Capture the cell that displays the provided text and extract its [x, y] central coordinate. 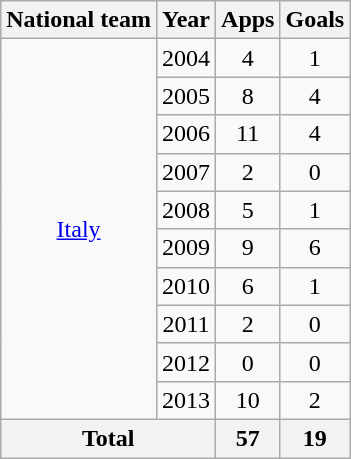
2009 [186, 248]
2004 [186, 58]
Goals [315, 20]
2006 [186, 134]
10 [248, 400]
2013 [186, 400]
National team [79, 20]
2012 [186, 362]
5 [248, 210]
Year [186, 20]
2011 [186, 324]
2007 [186, 172]
2005 [186, 96]
11 [248, 134]
Italy [79, 230]
Total [108, 438]
2010 [186, 286]
9 [248, 248]
8 [248, 96]
Apps [248, 20]
19 [315, 438]
57 [248, 438]
2008 [186, 210]
